Pinpoint the cell where the given text exists, returning its [X, Y] midpoint coordinate. 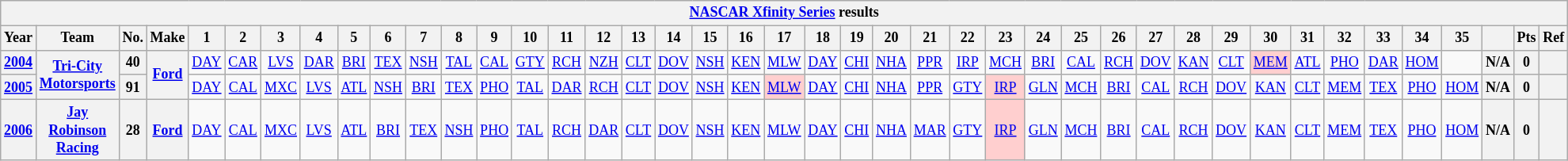
19 [857, 38]
23 [1006, 38]
30 [1270, 38]
25 [1081, 38]
24 [1043, 38]
10 [530, 38]
17 [784, 38]
12 [603, 38]
2005 [19, 87]
CAR [243, 62]
11 [567, 38]
22 [968, 38]
Ref [1554, 38]
33 [1383, 38]
1 [207, 38]
Team [78, 38]
6 [388, 38]
5 [354, 38]
Year [19, 38]
7 [423, 38]
26 [1119, 38]
13 [638, 38]
35 [1462, 38]
20 [892, 38]
3 [281, 38]
8 [459, 38]
18 [823, 38]
4 [318, 38]
Tri-City Motorsports [78, 75]
21 [930, 38]
31 [1307, 38]
2 [243, 38]
No. [133, 38]
Jay Robinson Racing [78, 129]
NZH [603, 62]
14 [674, 38]
2004 [19, 62]
29 [1231, 38]
15 [710, 38]
40 [133, 62]
2006 [19, 129]
27 [1155, 38]
91 [133, 87]
MAR [930, 129]
32 [1345, 38]
NASCAR Xfinity Series results [784, 13]
9 [494, 38]
Pts [1527, 38]
16 [746, 38]
Make [168, 38]
34 [1422, 38]
